Scan for the cell matching the given text and deliver its [X, Y] coordinate at center. 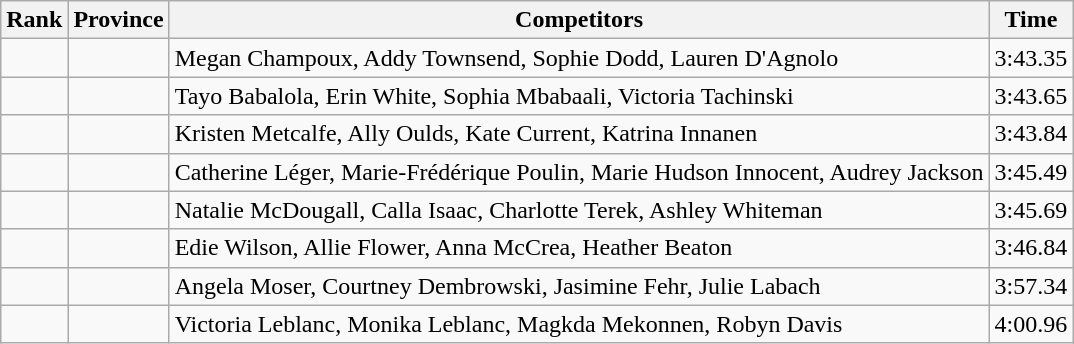
Megan Champoux, Addy Townsend, Sophie Dodd, Lauren D'Agnolo [579, 58]
3:43.65 [1031, 96]
Rank [34, 20]
Catherine Léger, Marie-Frédérique Poulin, Marie Hudson Innocent, Audrey Jackson [579, 172]
3:45.69 [1031, 210]
3:43.35 [1031, 58]
3:45.49 [1031, 172]
3:43.84 [1031, 134]
Natalie McDougall, Calla Isaac, Charlotte Terek, Ashley Whiteman [579, 210]
Tayo Babalola, Erin White, Sophia Mbabaali, Victoria Tachinski [579, 96]
Competitors [579, 20]
Angela Moser, Courtney Dembrowski, Jasimine Fehr, Julie Labach [579, 286]
Edie Wilson, Allie Flower, Anna McCrea, Heather Beaton [579, 248]
Province [118, 20]
3:57.34 [1031, 286]
4:00.96 [1031, 324]
Kristen Metcalfe, Ally Oulds, Kate Current, Katrina Innanen [579, 134]
Time [1031, 20]
Victoria Leblanc, Monika Leblanc, Magkda Mekonnen, Robyn Davis [579, 324]
3:46.84 [1031, 248]
